Return [x, y] of the center of cell containing provided text 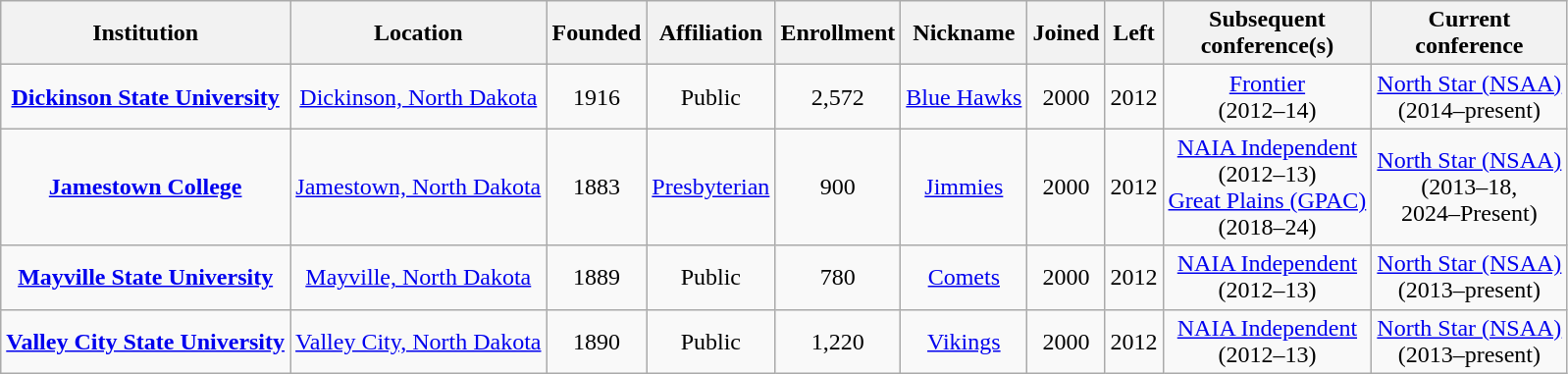
1,220 [838, 342]
Presbyterian [710, 187]
Location [418, 33]
Valley City, North Dakota [418, 342]
1883 [597, 187]
Dickinson, North Dakota [418, 96]
900 [838, 187]
NAIA Independent(2012–13)Great Plains (GPAC)(2018–24) [1268, 187]
Joined [1066, 33]
Dickinson State University [145, 96]
Blue Hawks [964, 96]
Mayville State University [145, 277]
Valley City State University [145, 342]
1916 [597, 96]
780 [838, 277]
Frontier(2012–14) [1268, 96]
Subsequentconference(s) [1268, 33]
1889 [597, 277]
North Star (NSAA)(2013–18,2024–Present) [1470, 187]
Affiliation [710, 33]
1890 [597, 342]
Jamestown College [145, 187]
2,572 [838, 96]
Nickname [964, 33]
Left [1134, 33]
Jimmies [964, 187]
Comets [964, 277]
Vikings [964, 342]
Institution [145, 33]
Currentconference [1470, 33]
Enrollment [838, 33]
Jamestown, North Dakota [418, 187]
Mayville, North Dakota [418, 277]
Founded [597, 33]
North Star (NSAA)(2014–present) [1470, 96]
